Detect which cell encompasses the target text, then output its (X, Y) center coordinate. 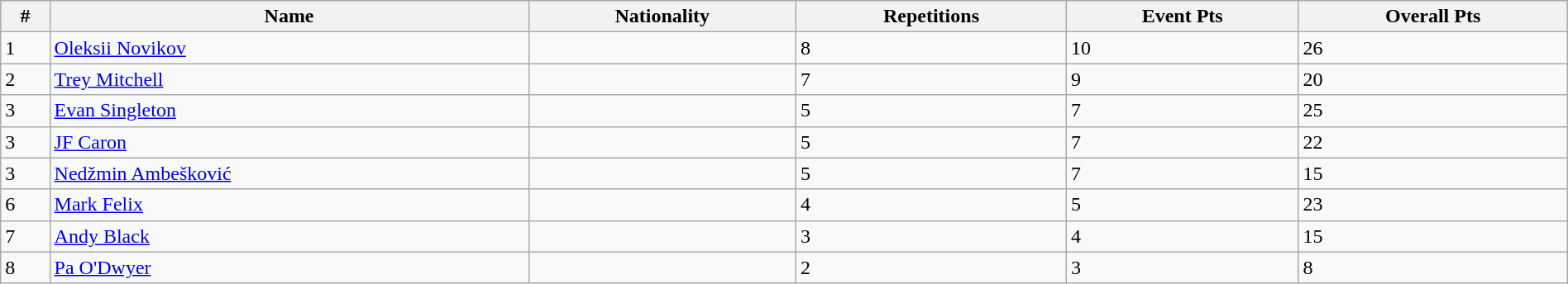
Evan Singleton (289, 111)
10 (1183, 48)
Repetitions (931, 17)
Event Pts (1183, 17)
Andy Black (289, 236)
JF Caron (289, 142)
9 (1183, 79)
20 (1432, 79)
Trey Mitchell (289, 79)
26 (1432, 48)
Nationality (662, 17)
25 (1432, 111)
1 (25, 48)
Mark Felix (289, 205)
23 (1432, 205)
Oleksii Novikov (289, 48)
Pa O'Dwyer (289, 267)
Nedžmin Ambešković (289, 173)
Overall Pts (1432, 17)
6 (25, 205)
Name (289, 17)
22 (1432, 142)
# (25, 17)
